Output the [X, Y] coordinate of the center of the cell containing the given text.  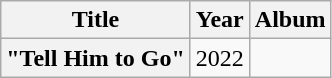
"Tell Him to Go" [96, 58]
Title [96, 20]
2022 [220, 58]
Year [220, 20]
Album [290, 20]
